Extract the (X, Y) coordinate from the center of the cell holding the provided text.  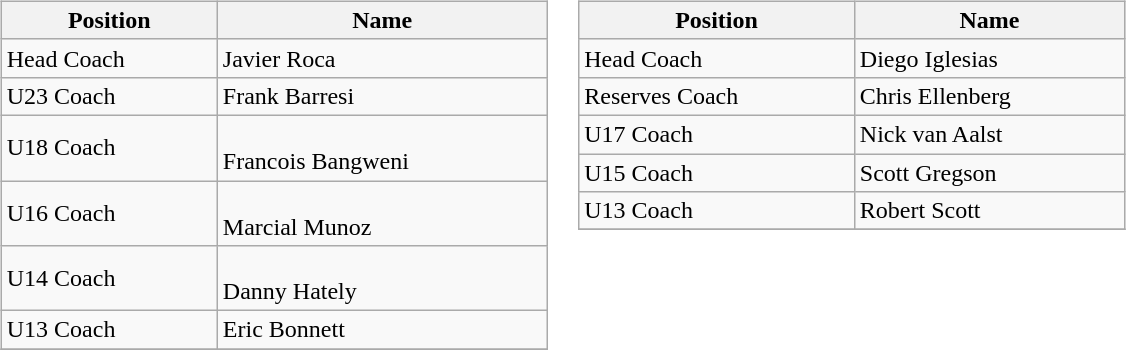
Danny Hately (382, 278)
U15 Coach (717, 173)
Eric Bonnett (382, 330)
U23 Coach (109, 96)
U17 Coach (717, 134)
U16 Coach (109, 212)
Reserves Coach (717, 96)
Diego Iglesias (989, 58)
Frank Barresi (382, 96)
U14 Coach (109, 278)
Scott Gregson (989, 173)
Robert Scott (989, 211)
Francois Bangweni (382, 148)
Javier Roca (382, 58)
Marcial Munoz (382, 212)
Nick van Aalst (989, 134)
U18 Coach (109, 148)
Chris Ellenberg (989, 96)
